For the text-containing cell, return its midpoint in [X, Y] coordinate format. 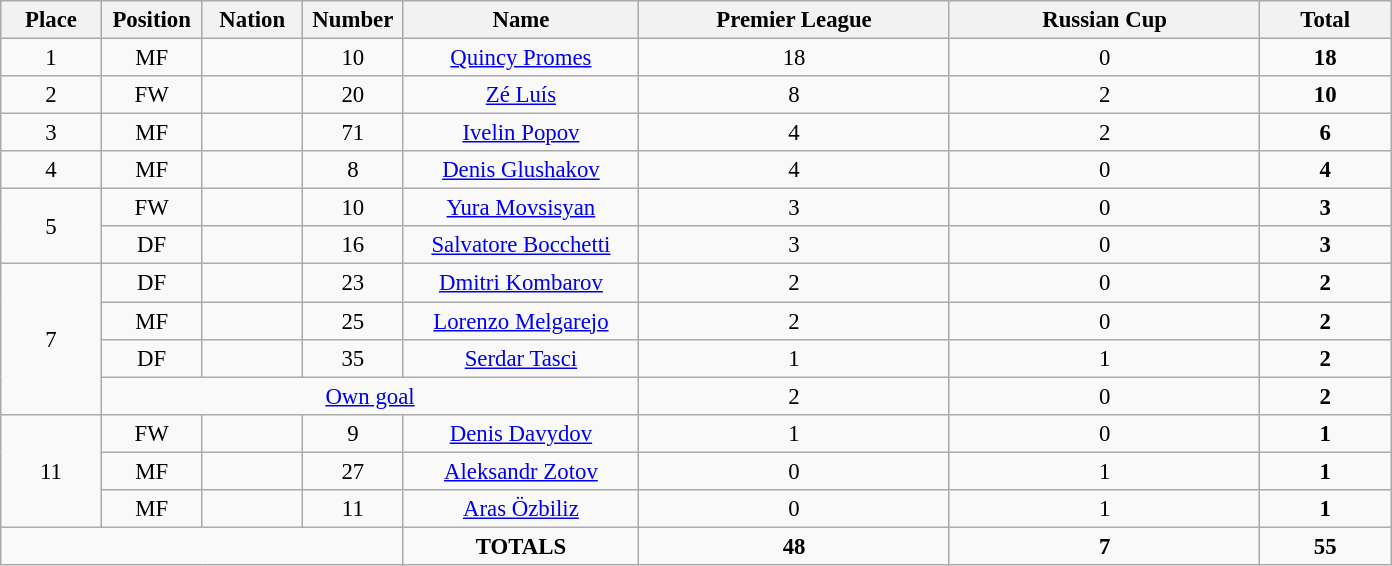
Ivelin Popov [521, 133]
Total [1326, 20]
TOTALS [521, 546]
Lorenzo Melgarejo [521, 321]
Dmitri Kombarov [521, 283]
25 [354, 321]
Aleksandr Zotov [521, 471]
5 [52, 226]
Number [354, 20]
Premier League [794, 20]
Denis Davydov [521, 433]
Aras Özbiliz [521, 509]
20 [354, 95]
16 [354, 245]
Name [521, 20]
Zé Luís [521, 95]
Nation [252, 20]
Serdar Tasci [521, 358]
Position [152, 20]
Place [52, 20]
48 [794, 546]
Russian Cup [1104, 20]
27 [354, 471]
9 [354, 433]
Denis Glushakov [521, 170]
6 [1326, 133]
35 [354, 358]
23 [354, 283]
Quincy Promes [521, 58]
Yura Movsisyan [521, 208]
71 [354, 133]
55 [1326, 546]
Own goal [370, 396]
Salvatore Bocchetti [521, 245]
